Detect which cell encompasses the target text, then output its (x, y) center coordinate. 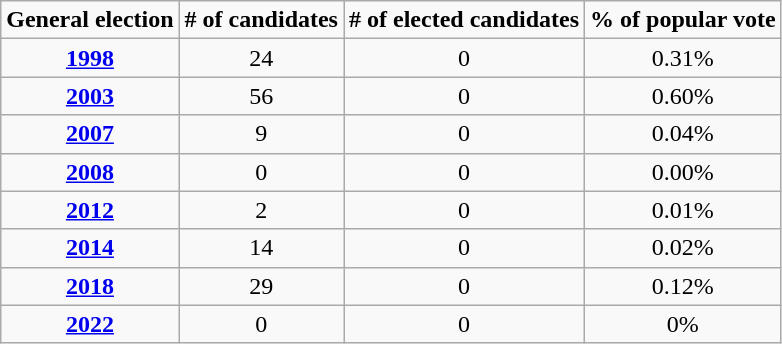
2 (261, 210)
24 (261, 58)
14 (261, 248)
0.12% (684, 286)
0.60% (684, 96)
2014 (90, 248)
56 (261, 96)
# of candidates (261, 20)
29 (261, 286)
0.31% (684, 58)
2003 (90, 96)
0.02% (684, 248)
0% (684, 324)
# of elected candidates (464, 20)
2012 (90, 210)
0.00% (684, 172)
General election (90, 20)
0.04% (684, 134)
% of popular vote (684, 20)
0.01% (684, 210)
2008 (90, 172)
1998 (90, 58)
9 (261, 134)
2022 (90, 324)
2007 (90, 134)
2018 (90, 286)
